Pinpoint the cell where the given text exists, returning its (X, Y) midpoint coordinate. 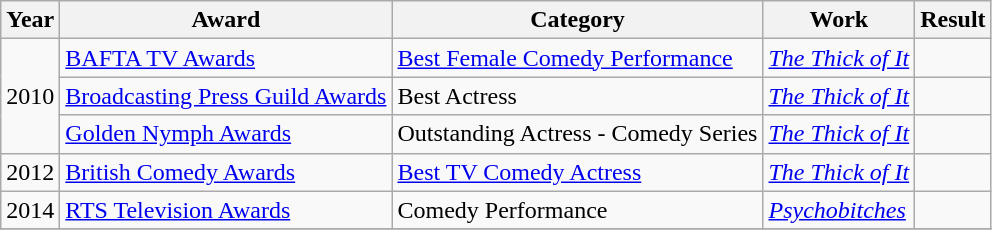
Psychobitches (839, 210)
Broadcasting Press Guild Awards (226, 96)
Work (839, 20)
2014 (30, 210)
2012 (30, 172)
Best Female Comedy Performance (578, 58)
Outstanding Actress - Comedy Series (578, 134)
Golden Nymph Awards (226, 134)
BAFTA TV Awards (226, 58)
RTS Television Awards (226, 210)
2010 (30, 96)
Category (578, 20)
Result (953, 20)
Comedy Performance (578, 210)
Award (226, 20)
British Comedy Awards (226, 172)
Year (30, 20)
Best TV Comedy Actress (578, 172)
Best Actress (578, 96)
